Find where the given text appears and provide that cell's center as [x, y] coordinate. 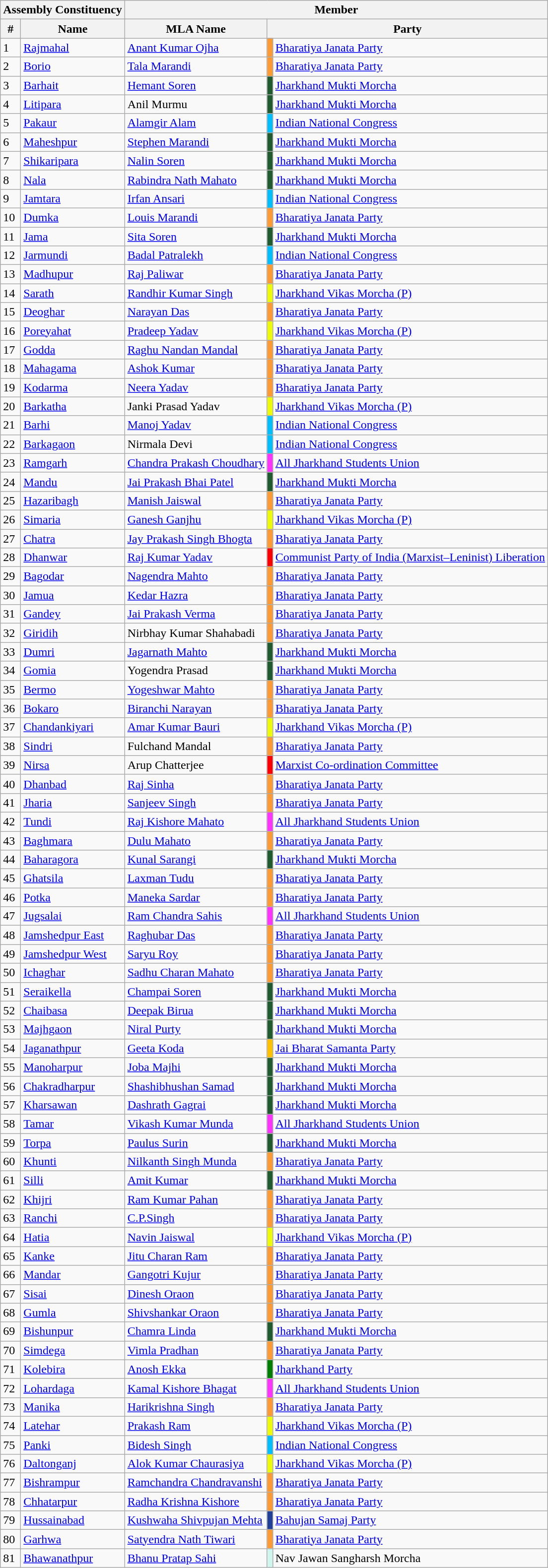
61 [11, 1181]
Jai Prakash Verma [196, 614]
Simaria [72, 519]
Jharia [72, 803]
77 [11, 1483]
Hussainabad [72, 1520]
Niral Purty [196, 1029]
56 [11, 1086]
30 [11, 595]
Chamra Linda [196, 1331]
67 [11, 1294]
Tamar [72, 1124]
Gangotri Kujur [196, 1275]
Nav Jawan Sangharsh Morcha [410, 1558]
60 [11, 1162]
64 [11, 1237]
Dulu Mahato [196, 841]
53 [11, 1029]
41 [11, 803]
Potka [72, 897]
Tundi [72, 821]
Anant Kumar Ojha [196, 48]
Kedar Hazra [196, 595]
Kodarma [72, 387]
Ganesh Ganjhu [196, 519]
Yogeshwar Mahto [196, 690]
Amit Kumar [196, 1181]
Jai Bharat Samanta Party [410, 1048]
33 [11, 652]
44 [11, 860]
Barkagaon [72, 444]
24 [11, 482]
19 [11, 387]
Louis Marandi [196, 217]
Sindri [72, 746]
Bishunpur [72, 1331]
Maheshpur [72, 142]
51 [11, 992]
Ichaghar [72, 973]
Rajmahal [72, 48]
28 [11, 558]
Raj Sinha [196, 784]
11 [11, 237]
Sarath [72, 293]
55 [11, 1067]
Jharkhand Party [410, 1369]
34 [11, 671]
75 [11, 1445]
Panki [72, 1445]
66 [11, 1275]
Jamshedpur East [72, 935]
78 [11, 1502]
22 [11, 444]
Deepak Birua [196, 1010]
52 [11, 1010]
Poreyahat [72, 331]
Sita Soren [196, 237]
Badal Patralekh [196, 255]
50 [11, 973]
14 [11, 293]
Irfan Ansari [196, 198]
Deoghar [72, 312]
40 [11, 784]
Bidesh Singh [196, 1445]
Daltonganj [72, 1464]
Jamshedpur West [72, 954]
26 [11, 519]
Kamal Kishore Bhagat [196, 1388]
32 [11, 633]
7 [11, 161]
36 [11, 708]
Bhanu Pratap Sahi [196, 1558]
Chandankiyari [72, 727]
Manika [72, 1407]
10 [11, 217]
Khunti [72, 1162]
Gumla [72, 1313]
Nirbhay Kumar Shahabadi [196, 633]
Yogendra Prasad [196, 671]
81 [11, 1558]
Simdega [72, 1350]
Raghu Nandan Mandal [196, 350]
Dumka [72, 217]
Nala [72, 180]
Randhir Kumar Singh [196, 293]
Marxist Co-ordination Committee [410, 765]
Sisai [72, 1294]
Navin Jaiswal [196, 1237]
37 [11, 727]
Baharagora [72, 860]
39 [11, 765]
Borio [72, 66]
45 [11, 878]
Hatia [72, 1237]
1 [11, 48]
Mahagama [72, 369]
Communist Party of India (Marxist–Leninist) Liberation [410, 558]
Bagodar [72, 576]
Shikaripara [72, 161]
Nirmala Devi [196, 444]
Pradeep Yadav [196, 331]
9 [11, 198]
Kanke [72, 1256]
Manoharpur [72, 1067]
54 [11, 1048]
Pakaur [72, 123]
16 [11, 331]
Raj Kishore Mahato [196, 821]
Ashok Kumar [196, 369]
Kushwaha Shivpujan Mehta [196, 1520]
Jai Prakash Bhai Patel [196, 482]
Barhait [72, 85]
Kunal Sarangi [196, 860]
73 [11, 1407]
Dashrath Gagrai [196, 1105]
Bahujan Samaj Party [410, 1520]
Kolebira [72, 1369]
Jarmundi [72, 255]
Neera Yadav [196, 387]
Dinesh Oraon [196, 1294]
18 [11, 369]
42 [11, 821]
Jamua [72, 595]
Laxman Tudu [196, 878]
Party [407, 29]
Ram Kumar Pahan [196, 1199]
Bishrampur [72, 1483]
Chhatarpur [72, 1502]
Barhi [72, 425]
Hazaribagh [72, 501]
15 [11, 312]
21 [11, 425]
Alok Kumar Chaurasiya [196, 1464]
Dumri [72, 652]
Tala Marandi [196, 66]
59 [11, 1142]
Satyendra Nath Tiwari [196, 1539]
Maneka Sardar [196, 897]
49 [11, 954]
27 [11, 538]
38 [11, 746]
5 [11, 123]
Torpa [72, 1142]
65 [11, 1256]
Ram Chandra Sahis [196, 916]
8 [11, 180]
C.P.Singh [196, 1218]
Raj Paliwar [196, 274]
Assembly Constituency [63, 10]
Nagendra Mahto [196, 576]
58 [11, 1124]
12 [11, 255]
46 [11, 897]
6 [11, 142]
Jaganathpur [72, 1048]
Raj Kumar Yadav [196, 558]
35 [11, 690]
Name [72, 29]
MLA Name [196, 29]
Rabindra Nath Mahato [196, 180]
Mandar [72, 1275]
31 [11, 614]
Hemant Soren [196, 85]
25 [11, 501]
Janki Prasad Yadav [196, 406]
Bermo [72, 690]
Bokaro [72, 708]
Amar Kumar Bauri [196, 727]
Manoj Yadav [196, 425]
Member [336, 10]
Arup Chatterjee [196, 765]
76 [11, 1464]
Madhupur [72, 274]
Manish Jaiswal [196, 501]
Saryu Roy [196, 954]
Shivshankar Oraon [196, 1313]
Narayan Das [196, 312]
Biranchi Narayan [196, 708]
69 [11, 1331]
Gomia [72, 671]
Vikash Kumar Munda [196, 1124]
Alamgir Alam [196, 123]
Nilkanth Singh Munda [196, 1162]
Fulchand Mandal [196, 746]
Prakash Ram [196, 1426]
20 [11, 406]
Sadhu Charan Mahato [196, 973]
Shashibhushan Samad [196, 1086]
Bhawanathpur [72, 1558]
Vimla Pradhan [196, 1350]
4 [11, 104]
Godda [72, 350]
Baghmara [72, 841]
Khijri [72, 1199]
Dhanwar [72, 558]
Stephen Marandi [196, 142]
Majhgaon [72, 1029]
Chandra Prakash Choudhary [196, 463]
Jagarnath Mahto [196, 652]
Silli [72, 1181]
57 [11, 1105]
Radha Krishna Kishore [196, 1502]
62 [11, 1199]
Jitu Charan Ram [196, 1256]
17 [11, 350]
Litipara [72, 104]
48 [11, 935]
Paulus Surin [196, 1142]
Seraikella [72, 992]
Gandey [72, 614]
Kharsawan [72, 1105]
Ramchandra Chandravanshi [196, 1483]
Joba Majhi [196, 1067]
71 [11, 1369]
Chatra [72, 538]
72 [11, 1388]
Ghatsila [72, 878]
Nirsa [72, 765]
68 [11, 1313]
79 [11, 1520]
Anosh Ekka [196, 1369]
Barkatha [72, 406]
Harikrishna Singh [196, 1407]
# [11, 29]
80 [11, 1539]
Nalin Soren [196, 161]
Jama [72, 237]
Raghubar Das [196, 935]
Jay Prakash Singh Bhogta [196, 538]
43 [11, 841]
Champai Soren [196, 992]
2 [11, 66]
Lohardaga [72, 1388]
63 [11, 1218]
Jugsalai [72, 916]
Garhwa [72, 1539]
13 [11, 274]
23 [11, 463]
Chakradharpur [72, 1086]
Anil Murmu [196, 104]
47 [11, 916]
74 [11, 1426]
Dhanbad [72, 784]
3 [11, 85]
Sanjeev Singh [196, 803]
Giridih [72, 633]
Mandu [72, 482]
Ramgarh [72, 463]
29 [11, 576]
Chaibasa [72, 1010]
Latehar [72, 1426]
Geeta Koda [196, 1048]
Jamtara [72, 198]
70 [11, 1350]
Ranchi [72, 1218]
